Determine the [x, y] coordinate at the center of the cell enclosing the given text.  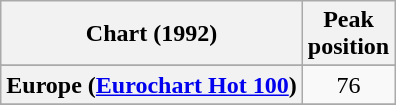
Peakposition [348, 34]
76 [348, 85]
Chart (1992) [152, 34]
Europe (Eurochart Hot 100) [152, 85]
